From the cell containing the given text, extract its center point as [X, Y] coordinate. 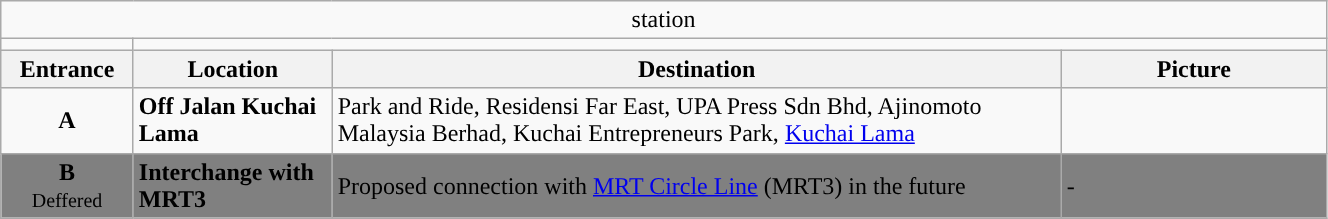
Location [232, 69]
- [1194, 186]
Destination [696, 69]
BDeffered [68, 186]
Picture [1194, 69]
Park and Ride, Residensi Far East, UPA Press Sdn Bhd, Ajinomoto Malaysia Berhad, Kuchai Entrepreneurs Park, Kuchai Lama [696, 120]
Entrance [68, 69]
Proposed connection with MRT Circle Line (MRT3) in the future [696, 186]
Interchange with MRT3 [232, 186]
Off Jalan Kuchai Lama [232, 120]
A [68, 120]
station [664, 20]
